Identify which cell holds the provided text, then report its [x, y] central coordinate. 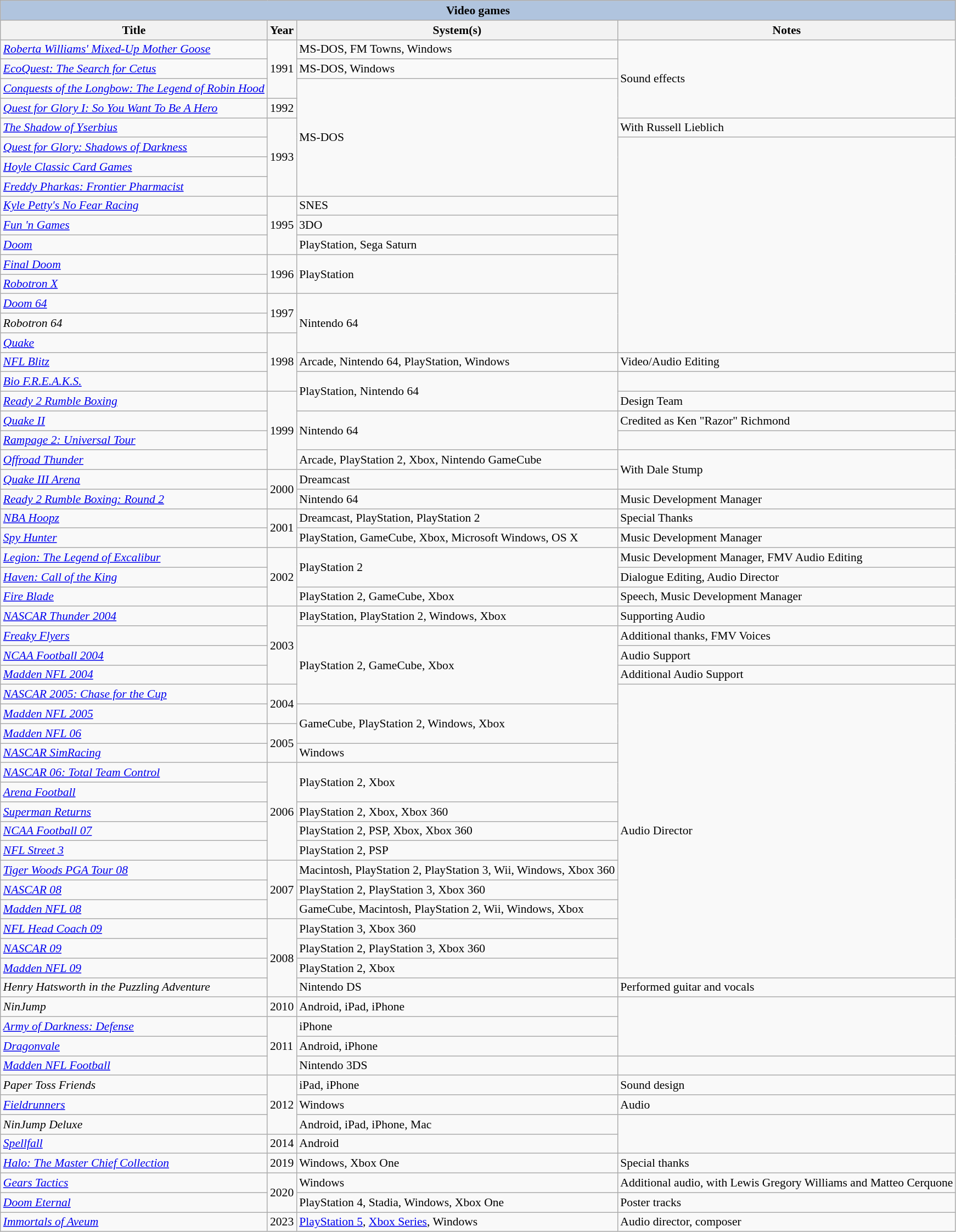
2006 [282, 812]
Legion: The Legend of Excalibur [134, 558]
Android [457, 1144]
Madden NFL 2005 [134, 714]
Superman Returns [134, 812]
Android, iPhone [457, 1046]
Audio [786, 1105]
Madden NFL 06 [134, 733]
Credited as Ken "Razor" Richmond [786, 421]
Madden NFL 08 [134, 909]
Quake II [134, 421]
NBA Hoopz [134, 518]
PlayStation 2, PSP [457, 851]
NASCAR SimRacing [134, 753]
1997 [282, 314]
2002 [282, 577]
GameCube, Macintosh, PlayStation 2, Wii, Windows, Xbox [457, 909]
2004 [282, 704]
Madden NFL 09 [134, 968]
MS-DOS, Windows [457, 69]
Notes [786, 30]
Year [282, 30]
NFL Blitz [134, 362]
Dreamcast, PlayStation, PlayStation 2 [457, 518]
Bio F.R.E.A.K.S. [134, 382]
Final Doom [134, 264]
2014 [282, 1144]
Video games [479, 10]
Immortals of Aveum [134, 1222]
Additional audio, with Lewis Gregory Williams and Matteo Cerquone [786, 1183]
Windows, Xbox One [457, 1163]
Quest for Glory: Shadows of Darkness [134, 148]
PlayStation, Nintendo 64 [457, 392]
Speech, Music Development Manager [786, 597]
Gears Tactics [134, 1183]
iPad, iPhone [457, 1086]
Roberta Williams' Mixed-Up Mother Goose [134, 49]
Army of Darkness: Defense [134, 1027]
Special thanks [786, 1163]
NASCAR 2005: Chase for the Cup [134, 694]
Offroad Thunder [134, 460]
Supporting Audio [786, 617]
Halo: The Master Chief Collection [134, 1163]
iPhone [457, 1027]
PlayStation 2 [457, 567]
Doom Eternal [134, 1202]
Ready 2 Rumble Boxing [134, 402]
Arena Football [134, 792]
Ready 2 Rumble Boxing: Round 2 [134, 499]
Android, iPad, iPhone, Mac [457, 1124]
NinJump Deluxe [134, 1124]
2020 [282, 1193]
2005 [282, 743]
Fieldrunners [134, 1105]
Design Team [786, 402]
Fun 'n Games [134, 225]
The Shadow of Yserbius [134, 128]
1999 [282, 431]
Arcade, Nintendo 64, PlayStation, Windows [457, 362]
1998 [282, 362]
PlayStation 2, Xbox, Xbox 360 [457, 812]
Sound effects [786, 78]
NASCAR Thunder 2004 [134, 617]
Nintendo 3DS [457, 1066]
2019 [282, 1163]
Conquests of the Longbow: The Legend of Robin Hood [134, 89]
Audio Director [786, 831]
Macintosh, PlayStation 2, PlayStation 3, Wii, Windows, Xbox 360 [457, 871]
NCAA Football 2004 [134, 655]
Title [134, 30]
Additional Audio Support [786, 675]
Quest for Glory I: So You Want To Be A Hero [134, 108]
Nintendo DS [457, 987]
2001 [282, 528]
Kyle Petty's No Fear Racing [134, 206]
2007 [282, 890]
Audio Support [786, 655]
Audio director, composer [786, 1222]
Spellfall [134, 1144]
Freaky Flyers [134, 636]
Additional thanks, FMV Voices [786, 636]
2008 [282, 958]
NASCAR 06: Total Team Control [134, 773]
Paper Toss Friends [134, 1086]
PlayStation 3, Xbox 360 [457, 929]
Android, iPad, iPhone [457, 1007]
SNES [457, 206]
MS-DOS, FM Towns, Windows [457, 49]
Quake III Arena [134, 479]
Rampage 2: Universal Tour [134, 440]
Doom 64 [134, 304]
Madden NFL 2004 [134, 675]
Video/Audio Editing [786, 362]
Special Thanks [786, 518]
GameCube, PlayStation 2, Windows, Xbox [457, 724]
PlayStation 5, Xbox Series, Windows [457, 1222]
Quake [134, 343]
NASCAR 08 [134, 890]
Poster tracks [786, 1202]
Dragonvale [134, 1046]
Hoyle Classic Card Games [134, 167]
System(s) [457, 30]
2003 [282, 646]
NFL Street 3 [134, 851]
Fire Blade [134, 597]
Arcade, PlayStation 2, Xbox, Nintendo GameCube [457, 460]
Performed guitar and vocals [786, 987]
MS-DOS [457, 138]
Haven: Call of the King [134, 577]
With Russell Lieblich [786, 128]
1992 [282, 108]
Doom [134, 245]
2000 [282, 489]
Robotron X [134, 284]
Dreamcast [457, 479]
3DO [457, 225]
Tiger Woods PGA Tour 08 [134, 871]
Madden NFL Football [134, 1066]
1996 [282, 274]
PlayStation, GameCube, Xbox, Microsoft Windows, OS X [457, 538]
EcoQuest: The Search for Cetus [134, 69]
Music Development Manager, FMV Audio Editing [786, 558]
1991 [282, 69]
Sound design [786, 1086]
Robotron 64 [134, 323]
NCAA Football 07 [134, 831]
2010 [282, 1007]
1993 [282, 157]
NFL Head Coach 09 [134, 929]
NASCAR 09 [134, 948]
PlayStation, Sega Saturn [457, 245]
PlayStation, PlayStation 2, Windows, Xbox [457, 617]
PlayStation 2, PSP, Xbox, Xbox 360 [457, 831]
Freddy Pharkas: Frontier Pharmacist [134, 187]
With Dale Stump [786, 470]
2011 [282, 1047]
PlayStation [457, 274]
Spy Hunter [134, 538]
1995 [282, 225]
NinJump [134, 1007]
Dialogue Editing, Audio Director [786, 577]
Henry Hatsworth in the Puzzling Adventure [134, 987]
PlayStation 4, Stadia, Windows, Xbox One [457, 1202]
2012 [282, 1105]
2023 [282, 1222]
